Identify which cell holds the provided text, then report its [x, y] central coordinate. 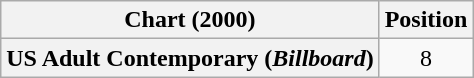
Position [426, 20]
US Adult Contemporary (Billboard) [190, 58]
8 [426, 58]
Chart (2000) [190, 20]
